Return the (x, y) coordinate for the center point of the cell that contains the specified text.  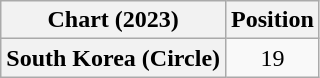
Position (273, 20)
Chart (2023) (114, 20)
19 (273, 58)
South Korea (Circle) (114, 58)
